Locate the cell with the specified text and output its (x, y) center coordinate. 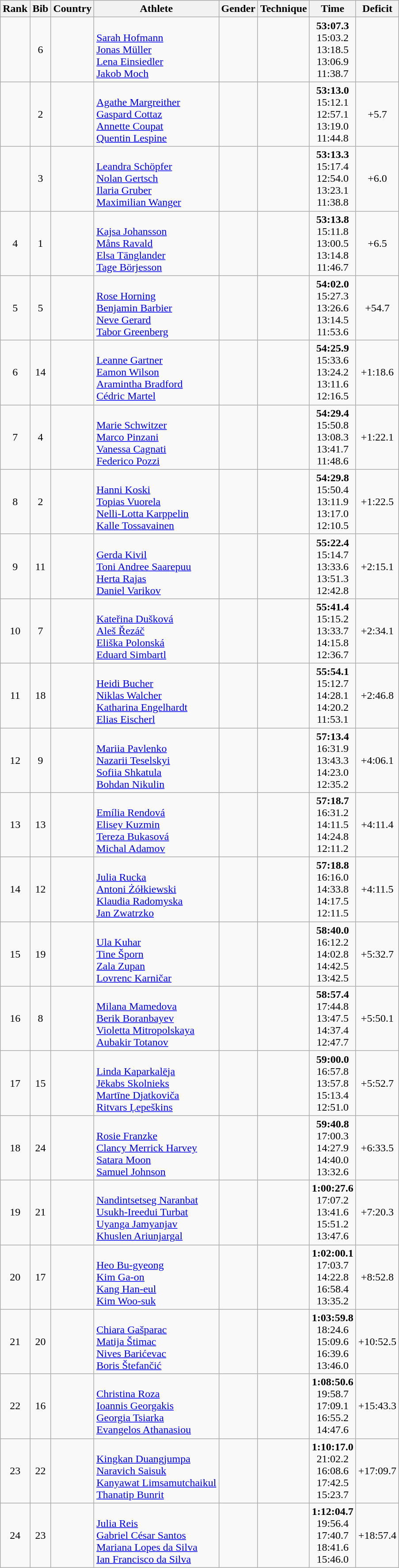
+2:34.1 (377, 631)
1:02:00.1 17:03.714:22.816:58.413:35.2 (332, 1277)
59:40.8 17:00.314:27.914:40.013:32.6 (332, 1148)
Hanni KoskiTopias VuorelaNelli-Lotta KarppelinKalle Tossavainen (156, 502)
54:29.8 15:50.413:11.913:17.012:10.5 (332, 502)
Sarah HofmannJonas MüllerLena EinsiedlerJakob Moch (156, 50)
Gender (238, 9)
+1:22.5 (377, 502)
59:00.0 16:57.813:57.815:13.412:51.0 (332, 1083)
Nandintsetseg NaranbatUsukh-Ireedui TurbatUyanga JamyanjavKhuslen Ariunjargal (156, 1212)
Heo Bu-gyeongKim Ga-onKang Han-eulKim Woo-suk (156, 1277)
53:13.0 15:12.112:57.113:19.011:44.8 (332, 114)
+4:11.5 (377, 889)
Kingkan DuangjumpaNaravich SaisukKanyawat LimsamutchaikulThanatip Bunrit (156, 1471)
Heidi BucherNiklas WalcherKatharina EngelhardtElias Eischerl (156, 695)
58:40.0 16:12.214:02.814:42.513:42.5 (332, 954)
55:22.4 15:14.713:33.613:51.312:42.8 (332, 566)
+10:52.5 (377, 1342)
55:41.4 15:15.213:33.714:15.812:36.7 (332, 631)
Kateřina DuškováAleš ŘezáčEliška PolonskáEduard Simbartl (156, 631)
Deficit (377, 9)
1:10:17.0 21:02.216:08.617:42.515:23.7 (332, 1471)
Julia RuckaAntoni ŻółkiewskiKlaudia RadomyskaJan Zwatrzko (156, 889)
+15:43.3 (377, 1406)
Country (72, 9)
58:57.4 17:44.813:47.514:37.412:47.7 (332, 1019)
+54.7 (377, 308)
+5:50.1 (377, 1019)
Chiara GašparacMatija ŠtimacNives BarićevacBoris Štefančić (156, 1342)
53:13.8 15:11.813:00.513:14.811:46.7 (332, 243)
Athlete (156, 9)
Ula KuharTine ŠpornZala ZupanLovrenc Karničar (156, 954)
+2:15.1 (377, 566)
53:13.3 15:17.412:54.013:23.111:38.8 (332, 179)
+17:09.7 (377, 1471)
+7:20.3 (377, 1212)
+6.0 (377, 179)
10 (15, 631)
57:18.8 16:16.014:33.814:17.512:11.5 (332, 889)
55:54.1 15:12.714:28.114:20.211:53.1 (332, 695)
+4:06.1 (377, 760)
Time (332, 9)
1:00:27.6 17:07.213:41.615:51.213:47.6 (332, 1212)
57:18.7 16:31.214:11.514:24.812:11.2 (332, 825)
Agathe MargreitherGaspard CottazAnnette CoupatQuentin Lespine (156, 114)
+5:32.7 (377, 954)
+6:33.5 (377, 1148)
Emília RendováElisey KuzminTereza BukasováMichal Adamov (156, 825)
1:03:59.8 18:24.615:09.616:39.613:46.0 (332, 1342)
+1:22.1 (377, 437)
+6.5 (377, 243)
+8:52.8 (377, 1277)
+18:57.4 (377, 1535)
Rose HorningBenjamin BarbierNeve GerardTabor Greenberg (156, 308)
1:12:04.7 19:56.417:40.718:41.615:46.0 (332, 1535)
Rosie FranzkeClancy Merrick HarveySatara MoonSamuel Johnson (156, 1148)
54:25.9 15:33.613:24.213:11.612:16.5 (332, 372)
3 (41, 179)
Marie SchwitzerMarco PinzaniVanessa CagnatiFederico Pozzi (156, 437)
Leanne GartnerEamon WilsonAramintha BradfordCédric Martel (156, 372)
+4:11.4 (377, 825)
53:07.3 15:03.213:18.513:06.911:38.7 (332, 50)
Technique (284, 9)
1 (41, 243)
+5.7 (377, 114)
54:29.4 15:50.813:08.313:41.711:48.6 (332, 437)
+2:46.8 (377, 695)
Kajsa JohanssonMåns RavaldElsa TänglanderTage Börjesson (156, 243)
Gerda KivilToni Andree SaarepuuHerta RajasDaniel Varikov (156, 566)
+1:18.6 (377, 372)
Mariia PavlenkoNazarii TeselskyiSofiia ShkatulaBohdan Nikulin (156, 760)
Rank (15, 9)
Christina RozaIoannis GeorgakisGeorgia TsiarkaEvangelos Athanasiou (156, 1406)
Linda KaparkalējaJēkabs SkolnieksMartīne DjatkovičaRitvars Ļepeškins (156, 1083)
54:02.0 15:27.313:26.613:14.511:53.6 (332, 308)
57:13.4 16:31.913:43.314:23.012:35.2 (332, 760)
+5:52.7 (377, 1083)
1:08:50.6 19:58.717:09.116:55.214:47.6 (332, 1406)
Leandra SchöpferNolan GertschIlaria GruberMaximilian Wanger (156, 179)
Bib (41, 9)
Julia ReisGabriel César SantosMariana Lopes da SilvaIan Francisco da Silva (156, 1535)
Milana MamedovaBerik BoranbayevVioletta MitropolskayaAubakir Totanov (156, 1019)
